Find where the given text appears and provide that cell's center as [x, y] coordinate. 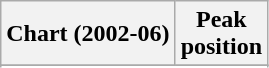
Chart (2002-06) [88, 34]
Peakposition [221, 34]
